Provide the [x, y] coordinate of the cell's center where the given text is located.  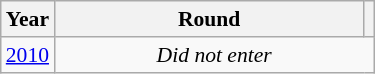
Year [28, 19]
2010 [28, 55]
Did not enter [214, 55]
Round [209, 19]
